Extract the (X, Y) coordinate from the center of the cell holding the provided text.  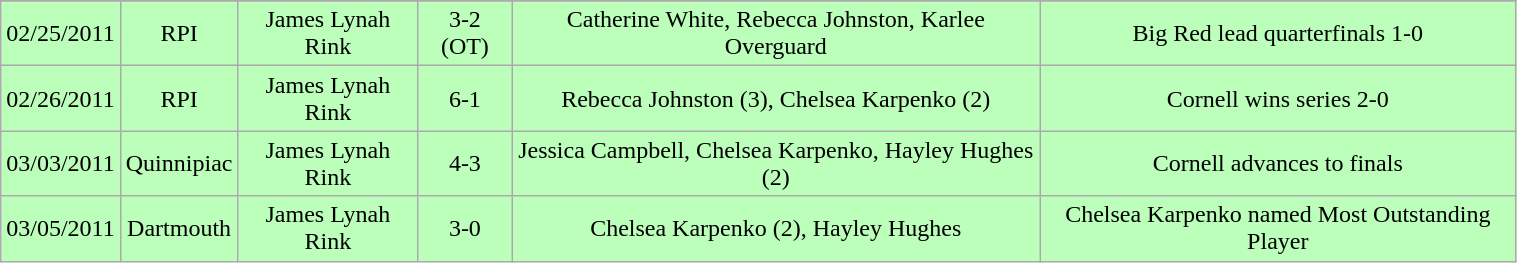
Catherine White, Rebecca Johnston, Karlee Overguard (776, 34)
Quinnipiac (179, 164)
3-2 (OT) (465, 34)
02/26/2011 (61, 98)
Cornell wins series 2-0 (1278, 98)
Jessica Campbell, Chelsea Karpenko, Hayley Hughes (2) (776, 164)
Chelsea Karpenko named Most Outstanding Player (1278, 228)
4-3 (465, 164)
Cornell advances to finals (1278, 164)
Dartmouth (179, 228)
Big Red lead quarterfinals 1-0 (1278, 34)
3-0 (465, 228)
03/05/2011 (61, 228)
Chelsea Karpenko (2), Hayley Hughes (776, 228)
Rebecca Johnston (3), Chelsea Karpenko (2) (776, 98)
03/03/2011 (61, 164)
6-1 (465, 98)
02/25/2011 (61, 34)
